For the text-containing cell, return its midpoint in (X, Y) coordinate format. 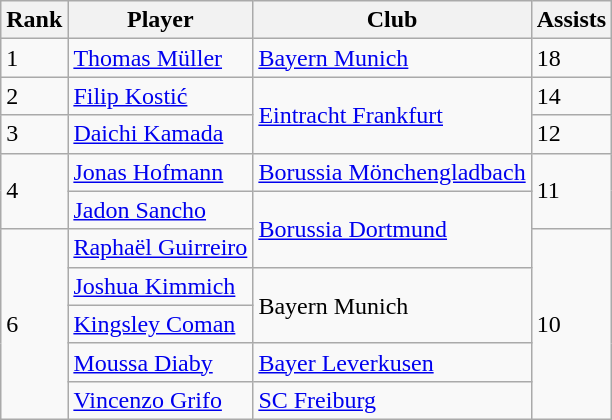
14 (571, 96)
6 (34, 324)
Club (392, 20)
Joshua Kimmich (160, 286)
Kingsley Coman (160, 324)
Jadon Sancho (160, 210)
Player (160, 20)
Assists (571, 20)
11 (571, 191)
Borussia Mönchengladbach (392, 172)
2 (34, 96)
Borussia Dortmund (392, 229)
Daichi Kamada (160, 134)
3 (34, 134)
Eintracht Frankfurt (392, 115)
Moussa Diaby (160, 362)
12 (571, 134)
10 (571, 324)
Jonas Hofmann (160, 172)
1 (34, 58)
Bayer Leverkusen (392, 362)
SC Freiburg (392, 400)
Raphaël Guirreiro (160, 248)
Rank (34, 20)
4 (34, 191)
Thomas Müller (160, 58)
Vincenzo Grifo (160, 400)
Filip Kostić (160, 96)
18 (571, 58)
